Extract the [X, Y] coordinate from the center of the cell holding the provided text.  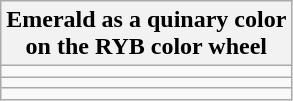
Emerald as a quinary color on the RYB color wheel [146, 34]
